Find where the given text appears and provide that cell's center as (X, Y) coordinate. 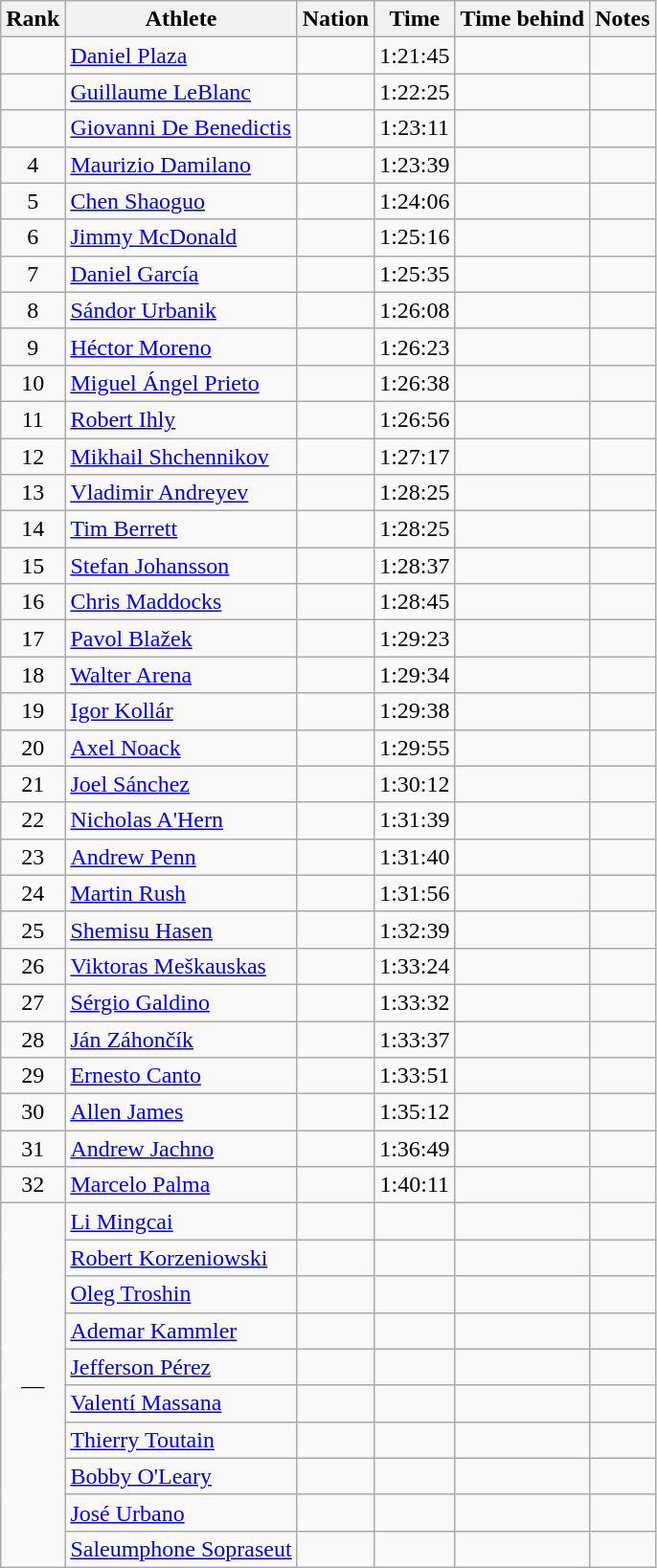
7 (33, 274)
1:26:08 (415, 310)
26 (33, 966)
Jimmy McDonald (181, 237)
Robert Ihly (181, 419)
Vladimir Andreyev (181, 493)
1:40:11 (415, 1185)
Li Mingcai (181, 1221)
23 (33, 857)
24 (33, 893)
1:29:55 (415, 748)
1:29:38 (415, 711)
18 (33, 675)
Oleg Troshin (181, 1294)
Nation (335, 19)
25 (33, 930)
30 (33, 1112)
Shemisu Hasen (181, 930)
20 (33, 748)
6 (33, 237)
19 (33, 711)
1:36:49 (415, 1149)
1:33:24 (415, 966)
Miguel Ángel Prieto (181, 383)
— (33, 1386)
Martin Rush (181, 893)
Thierry Toutain (181, 1440)
Andrew Jachno (181, 1149)
Maurizio Damilano (181, 165)
Time behind (523, 19)
1:31:56 (415, 893)
1:26:38 (415, 383)
Stefan Johansson (181, 566)
9 (33, 347)
1:27:17 (415, 457)
1:28:37 (415, 566)
Athlete (181, 19)
1:30:12 (415, 784)
Bobby O'Leary (181, 1476)
31 (33, 1149)
1:25:16 (415, 237)
Walter Arena (181, 675)
1:21:45 (415, 56)
15 (33, 566)
1:32:39 (415, 930)
Héctor Moreno (181, 347)
1:29:23 (415, 638)
1:23:39 (415, 165)
Jefferson Pérez (181, 1367)
13 (33, 493)
29 (33, 1076)
1:28:45 (415, 602)
Mikhail Shchennikov (181, 457)
16 (33, 602)
Valentí Massana (181, 1403)
Igor Kollár (181, 711)
1:25:35 (415, 274)
28 (33, 1039)
8 (33, 310)
1:31:39 (415, 820)
1:23:11 (415, 128)
Daniel García (181, 274)
1:33:37 (415, 1039)
Nicholas A'Hern (181, 820)
1:24:06 (415, 201)
21 (33, 784)
Sándor Urbanik (181, 310)
27 (33, 1002)
1:33:32 (415, 1002)
Sérgio Galdino (181, 1002)
Allen James (181, 1112)
Tim Berrett (181, 529)
Time (415, 19)
Pavol Blažek (181, 638)
17 (33, 638)
Andrew Penn (181, 857)
Ademar Kammler (181, 1331)
Giovanni De Benedictis (181, 128)
Robert Korzeniowski (181, 1258)
Viktoras Meškauskas (181, 966)
1:26:23 (415, 347)
Guillaume LeBlanc (181, 92)
Joel Sánchez (181, 784)
Marcelo Palma (181, 1185)
Rank (33, 19)
Chris Maddocks (181, 602)
1:22:25 (415, 92)
12 (33, 457)
1:31:40 (415, 857)
22 (33, 820)
Chen Shaoguo (181, 201)
1:29:34 (415, 675)
5 (33, 201)
José Urbano (181, 1512)
Notes (623, 19)
14 (33, 529)
Saleumphone Sopraseut (181, 1549)
Axel Noack (181, 748)
10 (33, 383)
4 (33, 165)
11 (33, 419)
1:26:56 (415, 419)
Daniel Plaza (181, 56)
Ernesto Canto (181, 1076)
1:35:12 (415, 1112)
Ján Záhončík (181, 1039)
32 (33, 1185)
1:33:51 (415, 1076)
